For the text-containing cell, return its midpoint in [x, y] coordinate format. 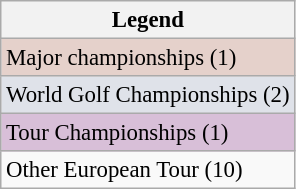
Tour Championships (1) [148, 133]
Legend [148, 20]
World Golf Championships (2) [148, 95]
Other European Tour (10) [148, 170]
Major championships (1) [148, 58]
